Locate the cell with the specified text and output its (X, Y) center coordinate. 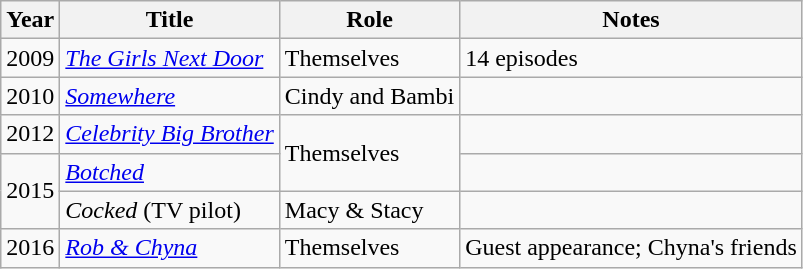
The Girls Next Door (170, 58)
Notes (632, 20)
Somewhere (170, 96)
2016 (30, 248)
Year (30, 20)
Rob & Chyna (170, 248)
Title (170, 20)
2012 (30, 134)
Cindy and Bambi (369, 96)
Macy & Stacy (369, 210)
Celebrity Big Brother (170, 134)
Botched (170, 172)
Cocked (TV pilot) (170, 210)
2010 (30, 96)
Guest appearance; Chyna's friends (632, 248)
Role (369, 20)
2015 (30, 191)
2009 (30, 58)
14 episodes (632, 58)
